Find where the given text appears and provide that cell's center as (X, Y) coordinate. 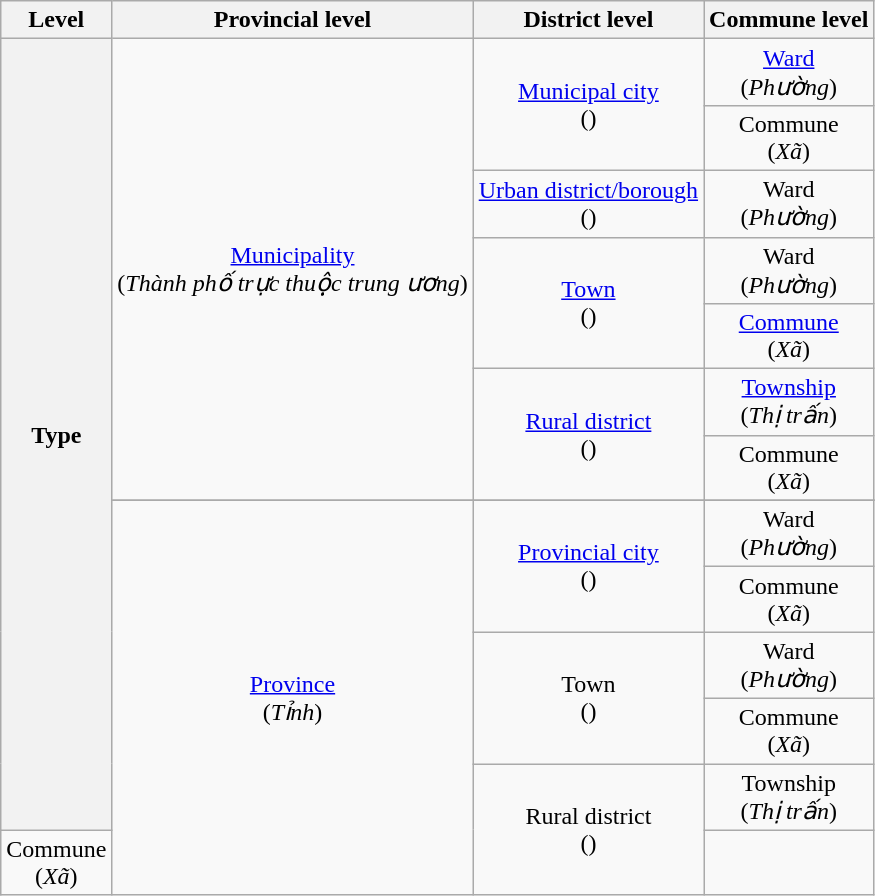
Province(Tỉnh) (292, 698)
District level (588, 20)
Town() (588, 303)
Provincial city() (588, 566)
Urban district/borough() (588, 204)
Commune level (789, 20)
Type (56, 434)
Level (56, 20)
Town () (588, 698)
Municipality(Thành phố trực thuộc trung ương) (292, 270)
Municipal city() (588, 105)
Provincial level (292, 20)
